For the text-containing cell, return its midpoint in (X, Y) coordinate format. 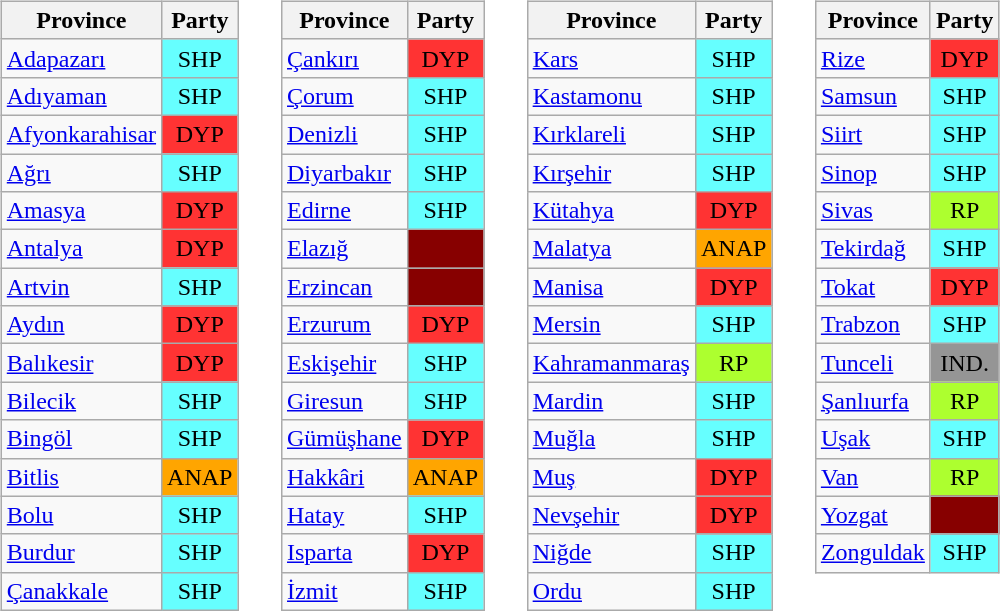
IND. (964, 363)
Çanakkale (81, 591)
Mersin (611, 325)
Kırşehir (611, 173)
Adapazarı (81, 58)
Zonguldak (872, 553)
Antalya (81, 249)
Hatay (344, 515)
Isparta (344, 553)
Trabzon (872, 325)
Afyonkarahisar (81, 134)
Edirne (344, 211)
Amasya (81, 211)
Denizli (344, 134)
Balıkesir (81, 363)
Tekirdağ (872, 249)
Aydın (81, 325)
Siirt (872, 134)
Bolu (81, 515)
Erzincan (344, 287)
Diyarbakır (344, 173)
Elazığ (344, 249)
Burdur (81, 553)
Kars (611, 58)
Çankırı (344, 58)
Hakkâri (344, 477)
Kırklareli (611, 134)
Kastamonu (611, 96)
Ordu (611, 591)
Sivas (872, 211)
Muş (611, 477)
İzmit (344, 591)
Tokat (872, 287)
Erzurum (344, 325)
Bilecik (81, 401)
Gümüşhane (344, 439)
Bitlis (81, 477)
Şanlıurfa (872, 401)
Eskişehir (344, 363)
Kütahya (611, 211)
Mardin (611, 401)
Artvin (81, 287)
Nevşehir (611, 515)
Malatya (611, 249)
Tunceli (872, 363)
Sinop (872, 173)
Yozgat (872, 515)
Samsun (872, 96)
Rize (872, 58)
Bingöl (81, 439)
Adıyaman (81, 96)
Van (872, 477)
Manisa (611, 287)
Uşak (872, 439)
Çorum (344, 96)
Giresun (344, 401)
Niğde (611, 553)
Muğla (611, 439)
Kahramanmaraş (611, 363)
Ağrı (81, 173)
